Find where the given text appears and provide that cell's center as (X, Y) coordinate. 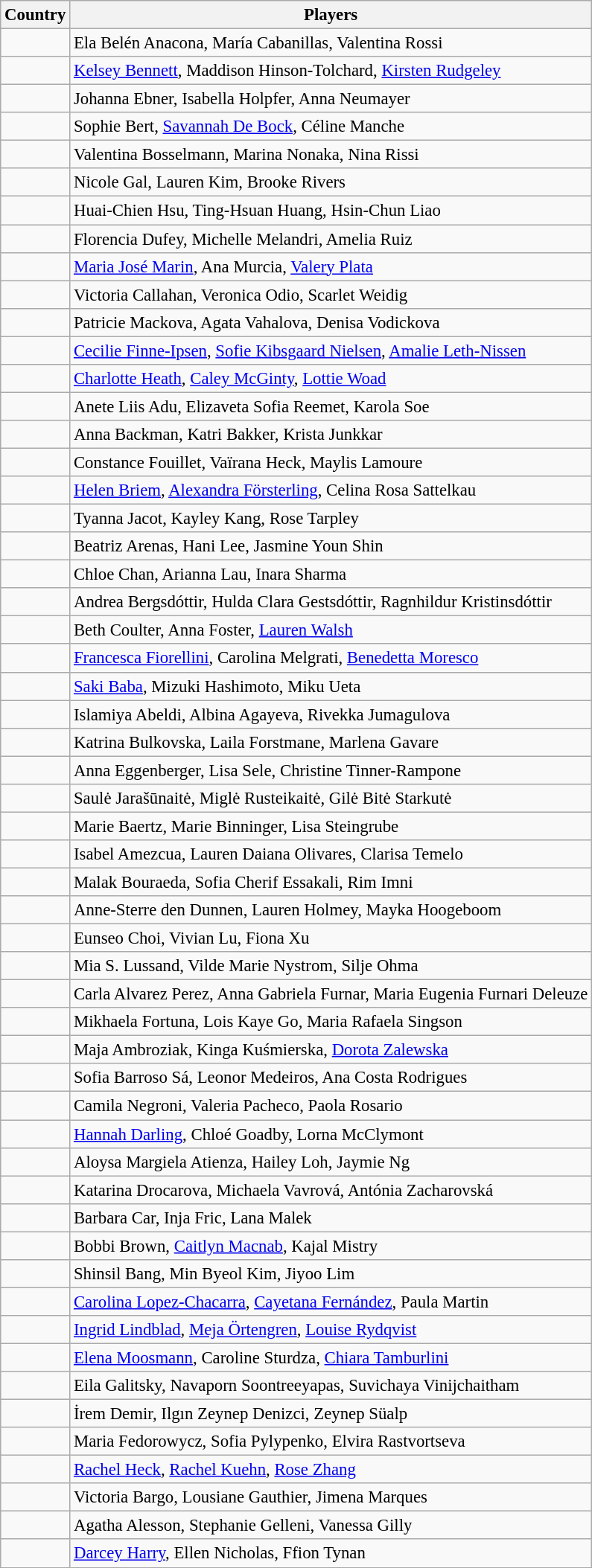
Rachel Heck, Rachel Kuehn, Rose Zhang (331, 1470)
Sofia Barroso Sá, Leonor Medeiros, Ana Costa Rodrigues (331, 1078)
Maja Ambroziak, Kinga Kuśmierska, Dorota Zalewska (331, 1050)
Elena Moosmann, Caroline Sturdza, Chiara Tamburlini (331, 1357)
Cecilie Finne-Ipsen, Sofie Kibsgaard Nielsen, Amalie Leth-Nissen (331, 351)
Shinsil Bang, Min Byeol Kim, Jiyoo Lim (331, 1274)
Mia S. Lussand, Vilde Marie Nystrom, Silje Ohma (331, 966)
Camila Negroni, Valeria Pacheco, Paola Rosario (331, 1106)
Country (36, 15)
Sophie Bert, Savannah De Bock, Céline Manche (331, 127)
Beatriz Arenas, Hani Lee, Jasmine Youn Shin (331, 546)
İrem Demir, Ilgın Zeynep Denizci, Zeynep Süalp (331, 1414)
Victoria Callahan, Veronica Odio, Scarlet Weidig (331, 295)
Marie Baertz, Marie Binninger, Lisa Steingrube (331, 826)
Bobbi Brown, Caitlyn Macnab, Kajal Mistry (331, 1246)
Kelsey Bennett, Maddison Hinson-Tolchard, Kirsten Rudgeley (331, 71)
Eila Galitsky, Navaporn Soontreeyapas, Suvichaya Vinijchaitham (331, 1386)
Saki Baba, Mizuki Hashimoto, Miku Ueta (331, 686)
Florencia Dufey, Michelle Melandri, Amelia Ruiz (331, 239)
Islamiya Abeldi, Albina Agayeva, Rivekka Jumagulova (331, 714)
Huai-Chien Hsu, Ting-Hsuan Huang, Hsin-Chun Liao (331, 211)
Anna Backman, Katri Bakker, Krista Junkkar (331, 435)
Mikhaela Fortuna, Lois Kaye Go, Maria Rafaela Singson (331, 1022)
Anne-Sterre den Dunnen, Lauren Holmey, Mayka Hoogeboom (331, 910)
Barbara Car, Inja Fric, Lana Malek (331, 1217)
Anete Liis Adu, Elizaveta Sofia Reemet, Karola Soe (331, 406)
Darcey Harry, Ellen Nicholas, Ffion Tynan (331, 1554)
Maria Fedorowycz, Sofia Pylypenko, Elvira Rastvortseva (331, 1441)
Aloysa Margiela Atienza, Hailey Loh, Jaymie Ng (331, 1162)
Katrina Bulkovska, Laila Forstmane, Marlena Gavare (331, 742)
Ela Belén Anacona, María Cabanillas, Valentina Rossi (331, 43)
Victoria Bargo, Lousiane Gauthier, Jimena Marques (331, 1497)
Players (331, 15)
Hannah Darling, Chloé Goadby, Lorna McClymont (331, 1134)
Chloe Chan, Arianna Lau, Inara Sharma (331, 575)
Anna Eggenberger, Lisa Sele, Christine Tinner-Rampone (331, 770)
Johanna Ebner, Isabella Holpfer, Anna Neumayer (331, 99)
Eunseo Choi, Vivian Lu, Fiona Xu (331, 938)
Carla Alvarez Perez, Anna Gabriela Furnar, Maria Eugenia Furnari Deleuze (331, 994)
Valentina Bosselmann, Marina Nonaka, Nina Rissi (331, 155)
Andrea Bergsdóttir, Hulda Clara Gestsdóttir, Ragnhildur Kristinsdóttir (331, 602)
Katarina Drocarova, Michaela Vavrová, Antónia Zacharovská (331, 1190)
Constance Fouillet, Vaïrana Heck, Maylis Lamoure (331, 462)
Saulė Jarašūnaitė, Miglė Rusteikaitė, Gilė Bitė Starkutė (331, 799)
Patricie Mackova, Agata Vahalova, Denisa Vodickova (331, 322)
Agatha Alesson, Stephanie Gelleni, Vanessa Gilly (331, 1526)
Francesca Fiorellini, Carolina Melgrati, Benedetta Moresco (331, 659)
Beth Coulter, Anna Foster, Lauren Walsh (331, 630)
Ingrid Lindblad, Meja Örtengren, Louise Rydqvist (331, 1330)
Carolina Lopez-Chacarra, Cayetana Fernández, Paula Martin (331, 1302)
Malak Bouraeda, Sofia Cherif Essakali, Rim Imni (331, 882)
Isabel Amezcua, Lauren Daiana Olivares, Clarisa Temelo (331, 854)
Nicole Gal, Lauren Kim, Brooke Rivers (331, 182)
Tyanna Jacot, Kayley Kang, Rose Tarpley (331, 519)
Charlotte Heath, Caley McGinty, Lottie Woad (331, 379)
Maria José Marin, Ana Murcia, Valery Plata (331, 266)
Helen Briem, Alexandra Försterling, Celina Rosa Sattelkau (331, 490)
